Capture the cell that displays the provided text and extract its (x, y) central coordinate. 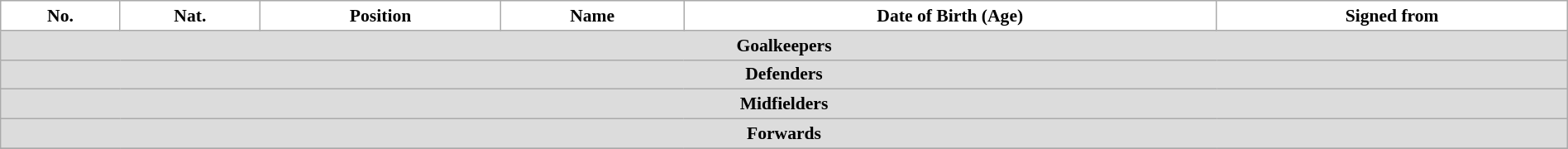
Midfielders (784, 104)
Forwards (784, 134)
Position (380, 16)
No. (60, 16)
Goalkeepers (784, 46)
Defenders (784, 74)
Signed from (1392, 16)
Name (592, 16)
Nat. (190, 16)
Date of Birth (Age) (950, 16)
